Provide the [x, y] coordinate of the cell's center where the given text is located.  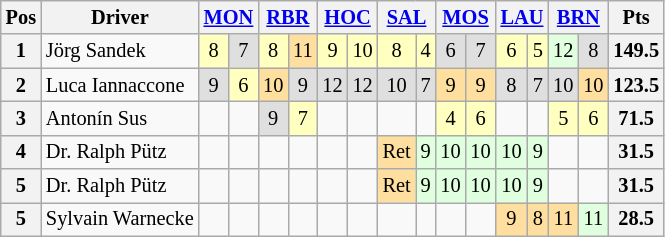
Sylvain Warnecke [120, 219]
Pos [21, 17]
BRN [578, 17]
Luca Iannaccone [120, 85]
2 [21, 85]
Antonín Sus [120, 118]
3 [21, 118]
HOC [348, 17]
Pts [636, 17]
MON [229, 17]
SAL [407, 17]
123.5 [636, 85]
1 [21, 51]
MOS [465, 17]
71.5 [636, 118]
Jörg Sandek [120, 51]
28.5 [636, 219]
RBR [288, 17]
Driver [120, 17]
LAU [522, 17]
149.5 [636, 51]
